Return (x, y) of the center of cell containing provided text 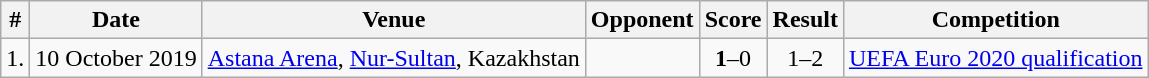
# (16, 20)
Result (805, 20)
1–0 (733, 58)
UEFA Euro 2020 qualification (996, 58)
Score (733, 20)
Competition (996, 20)
Date (116, 20)
10 October 2019 (116, 58)
Opponent (642, 20)
1. (16, 58)
Venue (394, 20)
1–2 (805, 58)
Astana Arena, Nur-Sultan, Kazakhstan (394, 58)
